Return (x, y) of the center of cell containing provided text 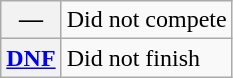
Did not compete (146, 20)
DNF (31, 58)
Did not finish (146, 58)
— (31, 20)
